Search for the cell housing the specified text and yield its [X, Y] center coordinate. 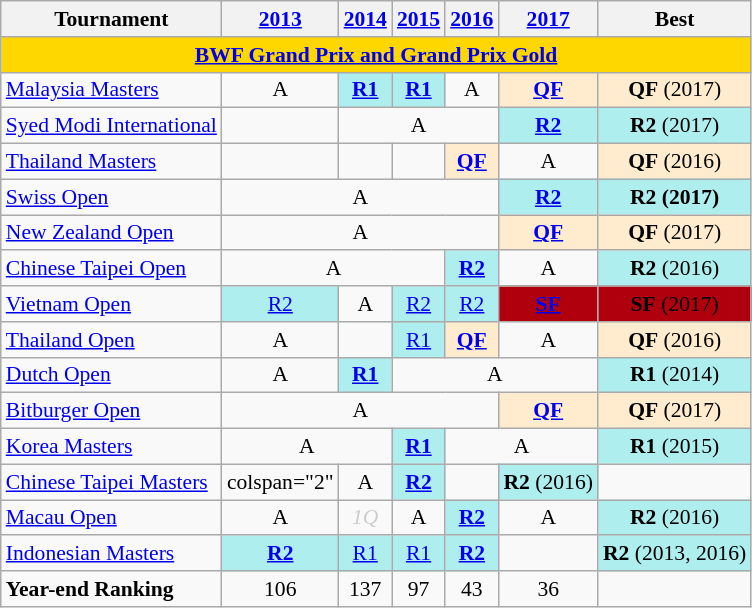
R1 (2015) [674, 447]
2014 [366, 19]
Macau Open [112, 518]
Indonesian Masters [112, 554]
New Zealand Open [112, 233]
Thailand Masters [112, 162]
2017 [548, 19]
Chinese Taipei Open [112, 269]
2016 [472, 19]
R1 (2014) [674, 375]
43 [472, 589]
SF [548, 304]
R2 (2013, 2016) [674, 554]
137 [366, 589]
36 [548, 589]
Korea Masters [112, 447]
106 [280, 589]
colspan="2" [280, 482]
1Q [366, 518]
BWF Grand Prix and Grand Prix Gold [376, 55]
Dutch Open [112, 375]
Malaysia Masters [112, 90]
SF (2017) [674, 304]
Vietnam Open [112, 304]
Chinese Taipei Masters [112, 482]
Thailand Open [112, 340]
Best [674, 19]
97 [418, 589]
Year-end Ranking [112, 589]
Swiss Open [112, 197]
2013 [280, 19]
2015 [418, 19]
Bitburger Open [112, 411]
Tournament [112, 19]
Syed Modi International [112, 126]
